Determine the [x, y] coordinate at the center of the cell enclosing the given text.  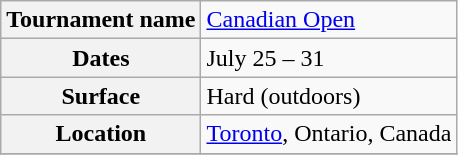
Location [101, 134]
July 25 – 31 [329, 58]
Surface [101, 96]
Tournament name [101, 20]
Toronto, Ontario, Canada [329, 134]
Canadian Open [329, 20]
Dates [101, 58]
Hard (outdoors) [329, 96]
